Provide the [X, Y] coordinate of the cell's center where the given text is located.  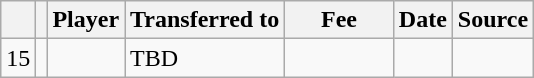
Transferred to [205, 20]
Date [422, 20]
Source [492, 20]
Player [86, 20]
TBD [205, 58]
15 [18, 58]
Fee [340, 20]
